Scan for the cell matching the given text and deliver its (X, Y) coordinate at center. 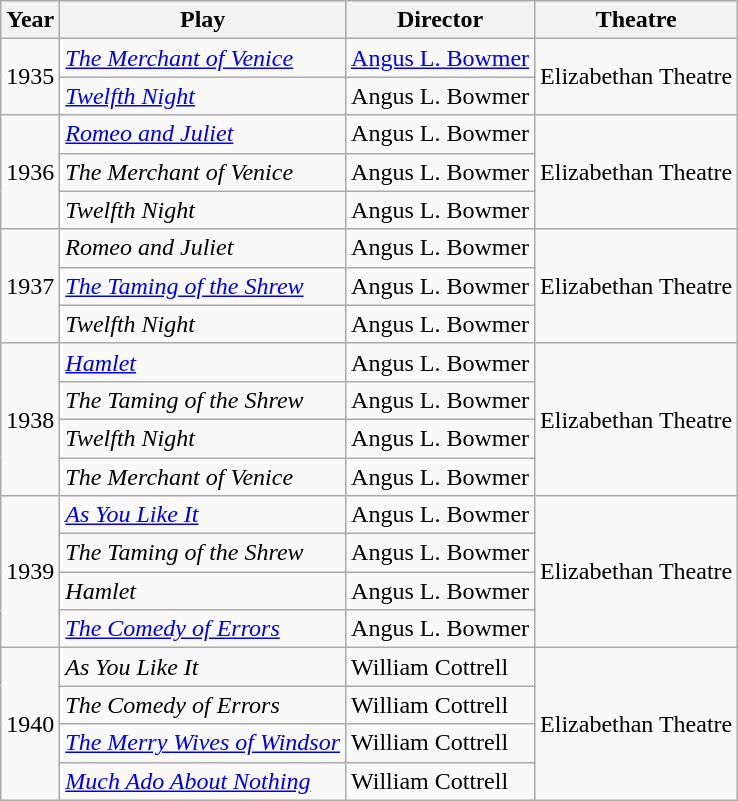
Year (30, 20)
1938 (30, 419)
Theatre (636, 20)
Play (203, 20)
1940 (30, 724)
1935 (30, 77)
1939 (30, 572)
1936 (30, 172)
Director (440, 20)
1937 (30, 286)
The Merry Wives of Windsor (203, 743)
Much Ado About Nothing (203, 781)
